Output the (x, y) coordinate of the center of the cell containing the given text.  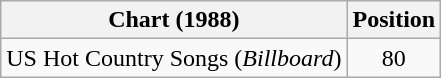
80 (394, 58)
Position (394, 20)
US Hot Country Songs (Billboard) (174, 58)
Chart (1988) (174, 20)
